Search for the cell housing the specified text and yield its [x, y] center coordinate. 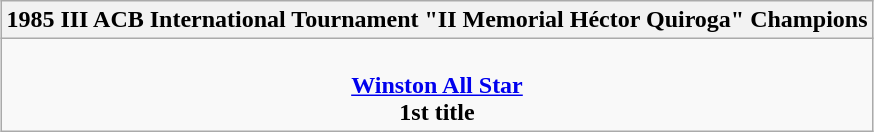
1985 III ACB International Tournament "II Memorial Héctor Quiroga" Champions [437, 20]
Winston All Star 1st title [437, 85]
